Detect which cell encompasses the target text, then output its (X, Y) center coordinate. 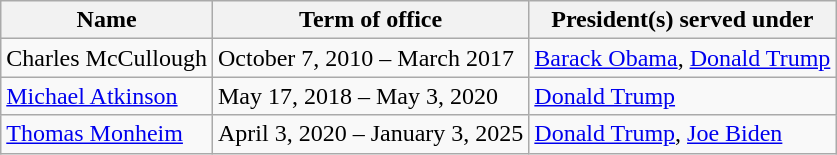
Barack Obama, Donald Trump (682, 58)
Donald Trump, Joe Biden (682, 134)
Thomas Monheim (107, 134)
May 17, 2018 – May 3, 2020 (370, 96)
April 3, 2020 – January 3, 2025 (370, 134)
Name (107, 20)
Michael Atkinson (107, 96)
President(s) served under (682, 20)
Term of office (370, 20)
Charles McCullough (107, 58)
Donald Trump (682, 96)
October 7, 2010 – March 2017 (370, 58)
